Search for the cell housing the specified text and yield its (X, Y) center coordinate. 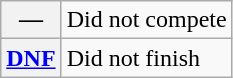
Did not finish (146, 58)
DNF (31, 58)
— (31, 20)
Did not compete (146, 20)
